Search for the cell housing the specified text and yield its [X, Y] center coordinate. 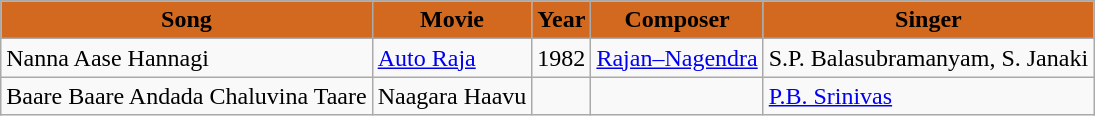
Rajan–Nagendra [677, 58]
S.P. Balasubramanyam, S. Janaki [928, 58]
Year [562, 20]
Baare Baare Andada Chaluvina Taare [186, 96]
Composer [677, 20]
Song [186, 20]
P.B. Srinivas [928, 96]
Naagara Haavu [452, 96]
Nanna Aase Hannagi [186, 58]
1982 [562, 58]
Movie [452, 20]
Auto Raja [452, 58]
Singer [928, 20]
